Find where the given text appears and provide that cell's center as (X, Y) coordinate. 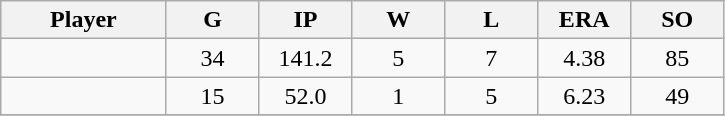
ERA (584, 20)
W (398, 20)
Player (84, 20)
85 (678, 58)
141.2 (306, 58)
49 (678, 96)
7 (492, 58)
IP (306, 20)
G (212, 20)
6.23 (584, 96)
52.0 (306, 96)
15 (212, 96)
L (492, 20)
4.38 (584, 58)
34 (212, 58)
1 (398, 96)
SO (678, 20)
